Output the (x, y) coordinate of the center of the cell containing the given text.  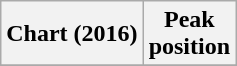
Chart (2016) (72, 34)
Peakposition (189, 34)
